Search for the cell housing the specified text and yield its [x, y] center coordinate. 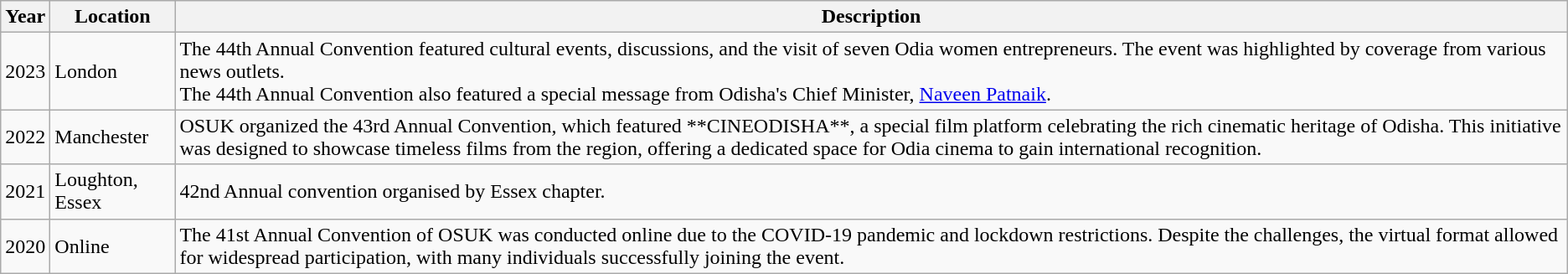
2022 [25, 137]
Location [112, 17]
2021 [25, 191]
Manchester [112, 137]
London [112, 71]
Year [25, 17]
2020 [25, 246]
2023 [25, 71]
42nd Annual convention organised by Essex chapter. [871, 191]
Online [112, 246]
Loughton, Essex [112, 191]
Description [871, 17]
